Identify which cell holds the provided text, then report its [x, y] central coordinate. 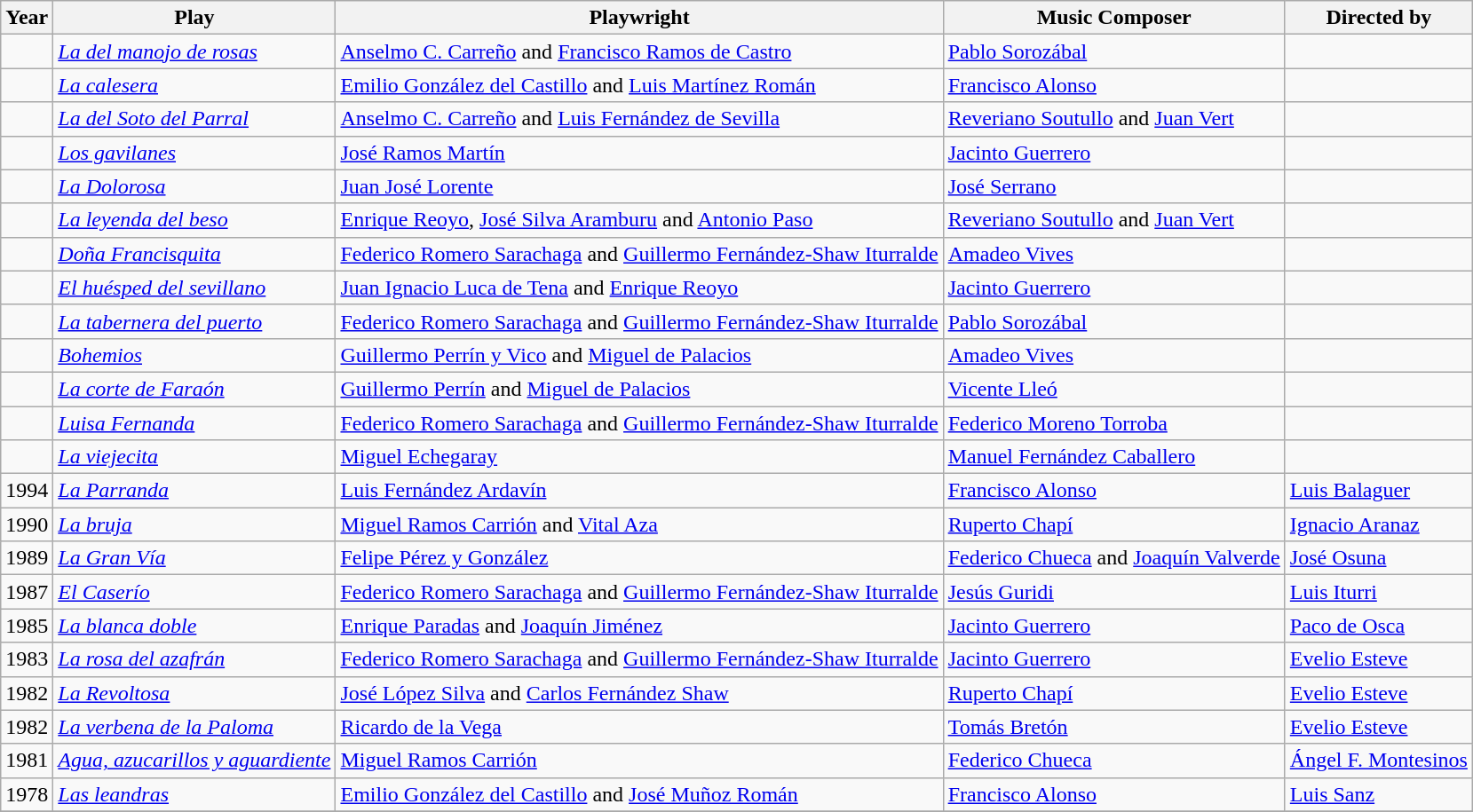
La Dolorosa [194, 186]
La blanca doble [194, 626]
Federico Chueca and Joaquín Valverde [1113, 558]
Guillermo Perrín y Vico and Miguel de Palacios [639, 355]
Play [194, 18]
Enrique Paradas and Joaquín Jiménez [639, 626]
Music Composer [1113, 18]
Emilio González del Castillo and José Muñoz Román [639, 794]
Jesús Guridi [1113, 592]
Guillermo Perrín and Miguel de Palacios [639, 389]
Vicente Lleó [1113, 389]
Ricardo de la Vega [639, 727]
Miguel Echegaray [639, 457]
Los gavilanes [194, 153]
1981 [27, 761]
La rosa del azafrán [194, 659]
Paco de Osca [1378, 626]
La leyenda del beso [194, 220]
El Caserío [194, 592]
Luisa Fernanda [194, 423]
1990 [27, 524]
Ignacio Aranaz [1378, 524]
José Ramos Martín [639, 153]
Playwright [639, 18]
Emilio González del Castillo and Luis Martínez Román [639, 85]
La Gran Vía [194, 558]
Miguel Ramos Carrión and Vital Aza [639, 524]
Luis Iturri [1378, 592]
Doña Francisquita [194, 254]
Las leandras [194, 794]
Ángel F. Montesinos [1378, 761]
Enrique Reoyo, José Silva Aramburu and Antonio Paso [639, 220]
La del manojo de rosas [194, 51]
Agua, azucarillos y aguardiente [194, 761]
Luis Fernández Ardavín [639, 491]
José Serrano [1113, 186]
La calesera [194, 85]
Federico Chueca [1113, 761]
Felipe Pérez y González [639, 558]
Federico Moreno Torroba [1113, 423]
1983 [27, 659]
Year [27, 18]
La viejecita [194, 457]
La Revoltosa [194, 693]
La verbena de la Paloma [194, 727]
1978 [27, 794]
1994 [27, 491]
Juan Ignacio Luca de Tena and Enrique Reoyo [639, 288]
Bohemios [194, 355]
José Osuna [1378, 558]
1989 [27, 558]
La corte de Faraón [194, 389]
El huésped del sevillano [194, 288]
La tabernera del puerto [194, 321]
Luis Sanz [1378, 794]
1987 [27, 592]
1985 [27, 626]
José López Silva and Carlos Fernández Shaw [639, 693]
Directed by [1378, 18]
La bruja [194, 524]
Tomás Bretón [1113, 727]
Luis Balaguer [1378, 491]
La Parranda [194, 491]
Manuel Fernández Caballero [1113, 457]
Juan José Lorente [639, 186]
Anselmo C. Carreño and Luis Fernández de Sevilla [639, 119]
La del Soto del Parral [194, 119]
Miguel Ramos Carrión [639, 761]
Anselmo C. Carreño and Francisco Ramos de Castro [639, 51]
